For the text-containing cell, return its midpoint in (x, y) coordinate format. 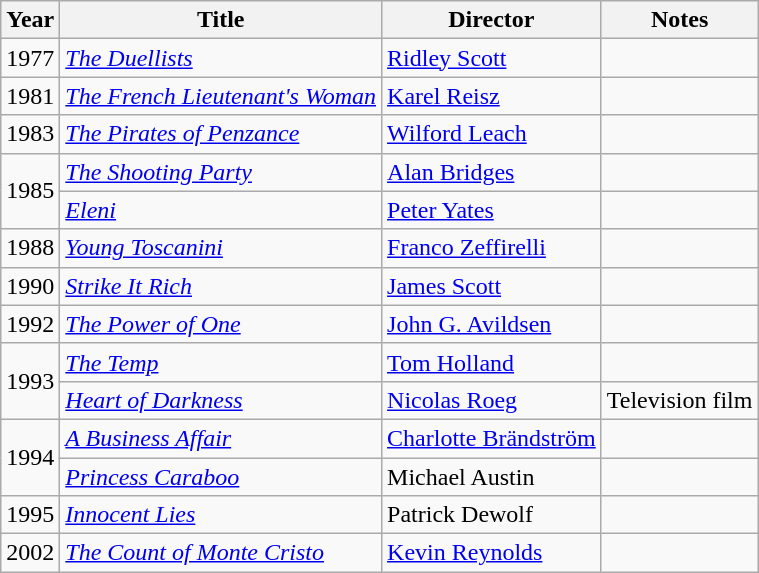
Television film (680, 400)
Ridley Scott (492, 58)
1983 (30, 134)
Nicolas Roeg (492, 400)
Year (30, 20)
Title (221, 20)
1981 (30, 96)
Charlotte Brändström (492, 438)
Director (492, 20)
Franco Zeffirelli (492, 248)
1995 (30, 515)
A Business Affair (221, 438)
Peter Yates (492, 210)
The Temp (221, 362)
Patrick Dewolf (492, 515)
Karel Reisz (492, 96)
Princess Caraboo (221, 477)
Tom Holland (492, 362)
1977 (30, 58)
James Scott (492, 286)
Young Toscanini (221, 248)
1985 (30, 191)
Strike It Rich (221, 286)
The Count of Monte Cristo (221, 553)
The Duellists (221, 58)
Michael Austin (492, 477)
The Power of One (221, 324)
Eleni (221, 210)
The Pirates of Penzance (221, 134)
1993 (30, 381)
1988 (30, 248)
1992 (30, 324)
Kevin Reynolds (492, 553)
2002 (30, 553)
Innocent Lies (221, 515)
Notes (680, 20)
Heart of Darkness (221, 400)
Alan Bridges (492, 172)
The Shooting Party (221, 172)
The French Lieutenant's Woman (221, 96)
1994 (30, 457)
1990 (30, 286)
Wilford Leach (492, 134)
John G. Avildsen (492, 324)
